Output the [x, y] coordinate of the center of the cell containing the given text.  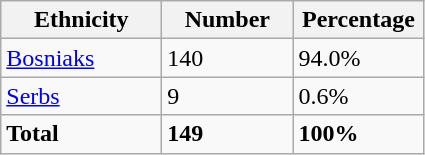
Bosniaks [82, 58]
94.0% [358, 58]
Percentage [358, 20]
100% [358, 134]
9 [228, 96]
0.6% [358, 96]
Total [82, 134]
Serbs [82, 96]
149 [228, 134]
Ethnicity [82, 20]
Number [228, 20]
140 [228, 58]
